For the text-containing cell, return its midpoint in (X, Y) coordinate format. 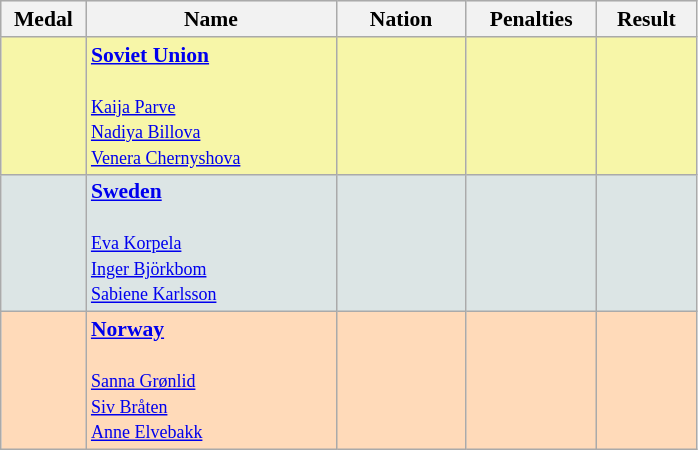
Medal (44, 19)
SwedenEva KorpelaInger BjörkbomSabiene Karlsson (211, 243)
NorwaySanna GrønlidSiv BråtenAnne Elvebakk (211, 381)
Result (646, 19)
Penalties (531, 19)
Soviet UnionKaija ParveNadiya BillovaVenera Chernyshova (211, 106)
Name (211, 19)
Nation (401, 19)
